Return [x, y] of the center of cell containing provided text 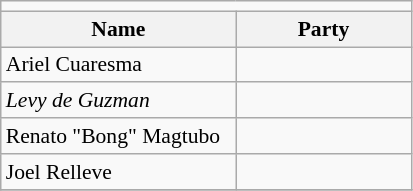
Levy de Guzman [118, 101]
Name [118, 29]
Renato "Bong" Magtubo [118, 136]
Party [324, 29]
Joel Relleve [118, 172]
Ariel Cuaresma [118, 65]
